Find where the given text appears and provide that cell's center as [x, y] coordinate. 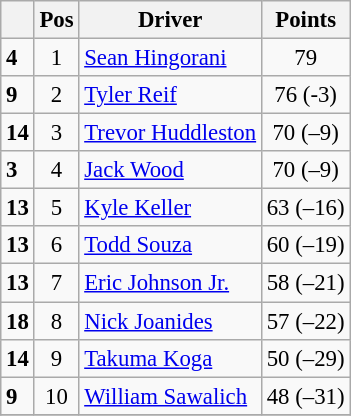
58 (–21) [305, 283]
Todd Souza [170, 245]
William Sawalich [170, 396]
18 [18, 321]
Sean Hingorani [170, 58]
Takuma Koga [170, 358]
79 [305, 58]
7 [56, 283]
Jack Wood [170, 170]
63 (–16) [305, 208]
2 [56, 95]
10 [56, 396]
6 [56, 245]
Trevor Huddleston [170, 133]
Pos [56, 20]
Tyler Reif [170, 95]
Points [305, 20]
76 (-3) [305, 95]
8 [56, 321]
60 (–19) [305, 245]
48 (–31) [305, 396]
Kyle Keller [170, 208]
5 [56, 208]
1 [56, 58]
Driver [170, 20]
50 (–29) [305, 358]
57 (–22) [305, 321]
Nick Joanides [170, 321]
Eric Johnson Jr. [170, 283]
